Scan for the cell matching the given text and deliver its [X, Y] coordinate at center. 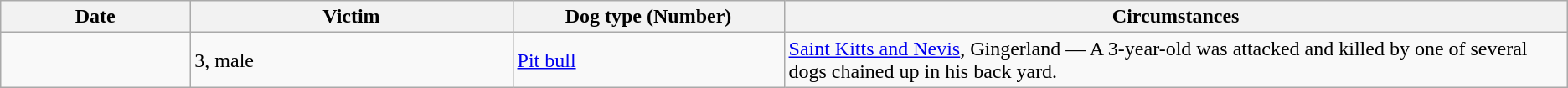
Saint Kitts and Nevis, Gingerland — A 3-year-old was attacked and killed by one of several dogs chained up in his back yard. [1176, 60]
Pit bull [648, 60]
Dog type (Number) [648, 17]
3, male [352, 60]
Circumstances [1176, 17]
Date [95, 17]
Victim [352, 17]
